For the text-containing cell, return its midpoint in [X, Y] coordinate format. 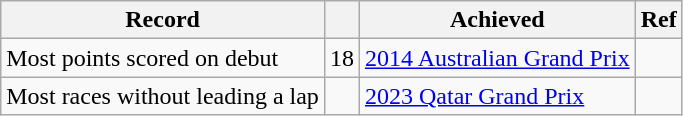
Most points scored on debut [163, 58]
Most races without leading a lap [163, 96]
18 [342, 58]
Record [163, 20]
Achieved [497, 20]
2014 Australian Grand Prix [497, 58]
2023 Qatar Grand Prix [497, 96]
Ref [658, 20]
